Output the [X, Y] coordinate of the center of the cell containing the given text.  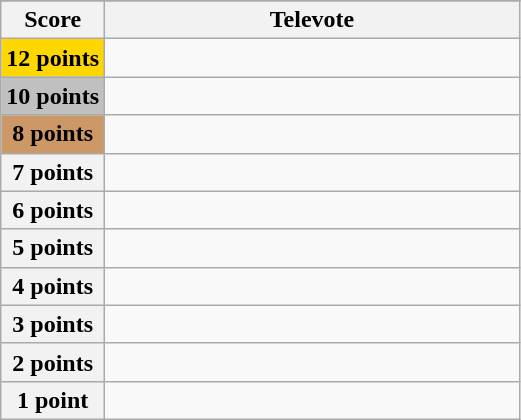
5 points [53, 248]
1 point [53, 400]
10 points [53, 96]
Televote [312, 20]
7 points [53, 172]
2 points [53, 362]
3 points [53, 324]
Score [53, 20]
4 points [53, 286]
6 points [53, 210]
8 points [53, 134]
12 points [53, 58]
